Pinpoint the cell where the given text exists, returning its [x, y] midpoint coordinate. 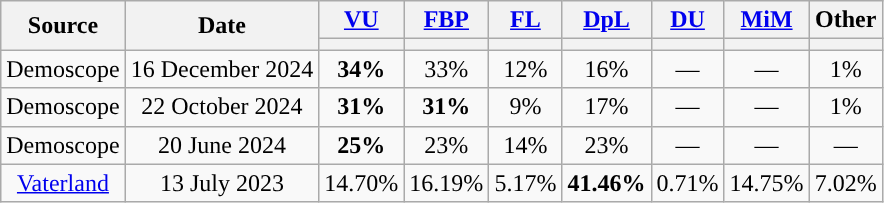
7.02% [846, 183]
16.19% [446, 183]
34% [362, 69]
DpL [606, 20]
33% [446, 69]
22 October 2024 [222, 107]
25% [362, 145]
41.46% [606, 183]
14% [526, 145]
12% [526, 69]
14.75% [766, 183]
14.70% [362, 183]
Vaterland [63, 183]
Date [222, 26]
Other [846, 20]
13 July 2023 [222, 183]
MiM [766, 20]
DU [688, 20]
16 December 2024 [222, 69]
Source [63, 26]
9% [526, 107]
VU [362, 20]
5.17% [526, 183]
16% [606, 69]
17% [606, 107]
FBP [446, 20]
20 June 2024 [222, 145]
FL [526, 20]
0.71% [688, 183]
